Capture the cell that displays the provided text and extract its [x, y] central coordinate. 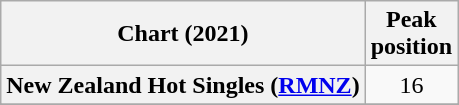
New Zealand Hot Singles (RMNZ) [183, 85]
16 [411, 85]
Peakposition [411, 34]
Chart (2021) [183, 34]
